Find where the given text appears and provide that cell's center as [X, Y] coordinate. 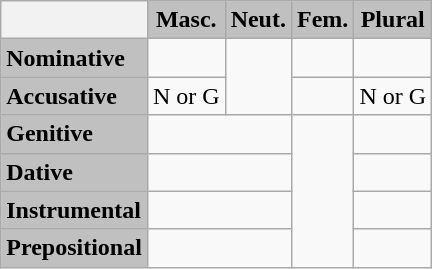
Accusative [74, 96]
Masc. [186, 20]
Genitive [74, 134]
Neut. [258, 20]
Nominative [74, 58]
Plural [393, 20]
Dative [74, 172]
Prepositional [74, 248]
Instrumental [74, 210]
Fem. [322, 20]
